Return the [X, Y] coordinate for the center point of the cell that contains the specified text.  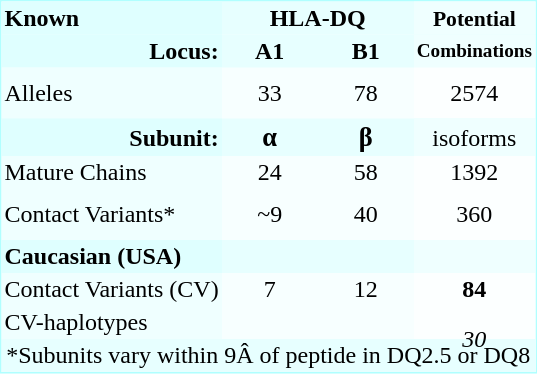
Known [112, 18]
360 [474, 214]
30 [474, 339]
CV-haplotypes [112, 322]
Alleles [112, 94]
Combinations [474, 50]
7 [270, 290]
Contact Variants* [112, 214]
78 [366, 94]
Locus: [112, 50]
58 [366, 172]
Subunit: [112, 137]
α [270, 137]
24 [270, 172]
84 [474, 290]
1392 [474, 172]
Mature Chains [112, 172]
B1 [366, 50]
Potential [474, 18]
HLA-DQ [318, 18]
β [366, 137]
2574 [474, 94]
A1 [270, 50]
12 [366, 290]
Caucasian (USA) [112, 256]
~9 [270, 214]
isoforms [474, 137]
33 [270, 94]
40 [366, 214]
Contact Variants (CV) [112, 290]
*Subunits vary within 9Â of peptide in DQ2.5 or DQ8 [268, 356]
